Return the [X, Y] coordinate for the center point of the cell that contains the specified text.  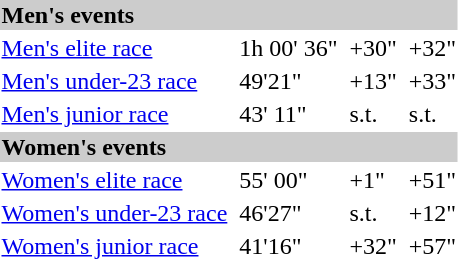
+30" [373, 48]
+13" [373, 81]
1h 00' 36" [288, 48]
Women's under-23 race [114, 213]
43' 11" [288, 114]
55' 00" [288, 180]
Women's elite race [114, 180]
+32" [432, 48]
Men's elite race [114, 48]
+1" [373, 180]
+33" [432, 81]
Women's events [229, 147]
+51" [432, 180]
+12" [432, 213]
49'21" [288, 81]
Men's junior race [114, 114]
Men's events [229, 15]
Men's under-23 race [114, 81]
46'27" [288, 213]
